From the cell containing the given text, extract its center point as [x, y] coordinate. 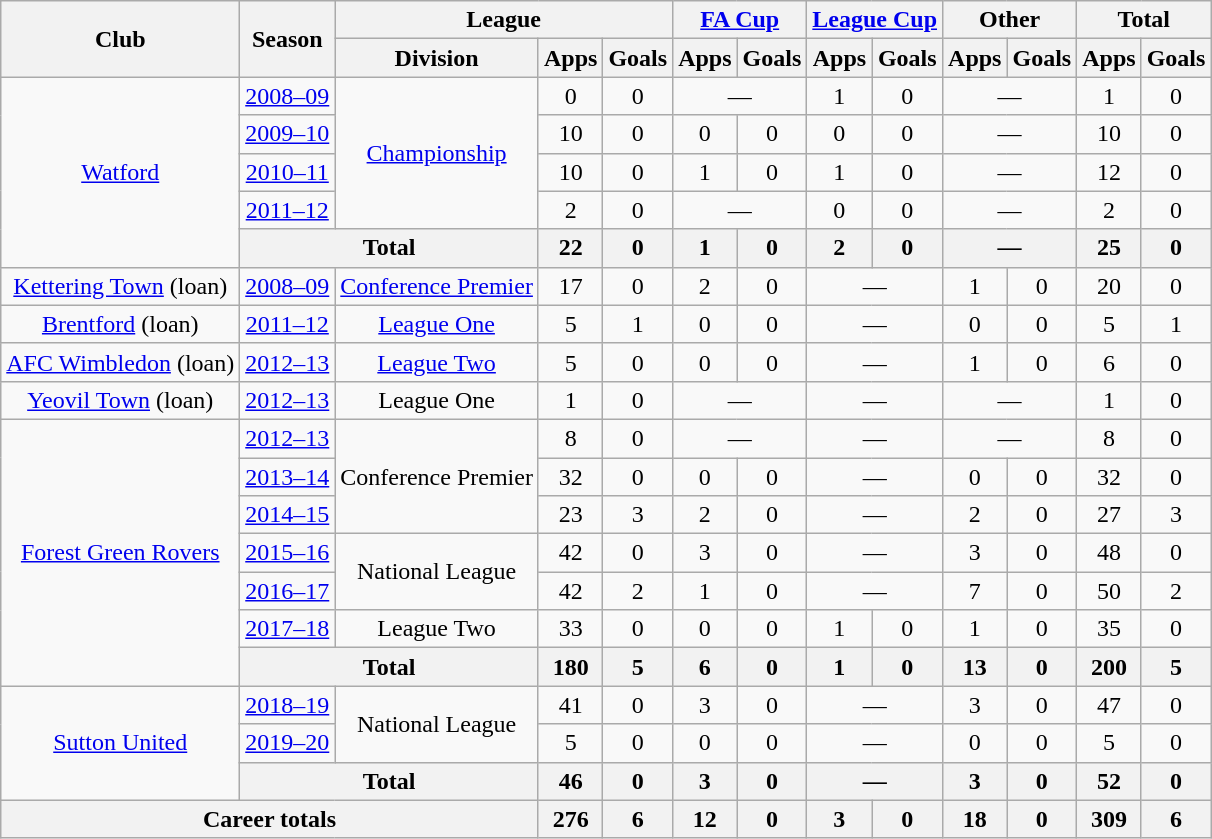
2013–14 [288, 477]
200 [1109, 667]
13 [975, 667]
22 [570, 248]
FA Cup [740, 20]
46 [570, 781]
276 [570, 819]
2010–11 [288, 172]
47 [1109, 705]
Yeovil Town (loan) [120, 400]
18 [975, 819]
2018–19 [288, 705]
Kettering Town (loan) [120, 286]
Sutton United [120, 743]
League [504, 20]
33 [570, 629]
7 [975, 591]
Brentford (loan) [120, 324]
2019–20 [288, 743]
Championship [437, 153]
35 [1109, 629]
27 [1109, 515]
Watford [120, 172]
20 [1109, 286]
2014–15 [288, 515]
2017–18 [288, 629]
Club [120, 39]
AFC Wimbledon (loan) [120, 362]
17 [570, 286]
50 [1109, 591]
41 [570, 705]
52 [1109, 781]
2016–17 [288, 591]
48 [1109, 553]
Other [1010, 20]
Forest Green Rovers [120, 552]
Division [437, 58]
2009–10 [288, 134]
180 [570, 667]
23 [570, 515]
2015–16 [288, 553]
309 [1109, 819]
Career totals [270, 819]
League Cup [875, 20]
25 [1109, 248]
Season [288, 39]
